Pinpoint the cell where the given text exists, returning its [x, y] midpoint coordinate. 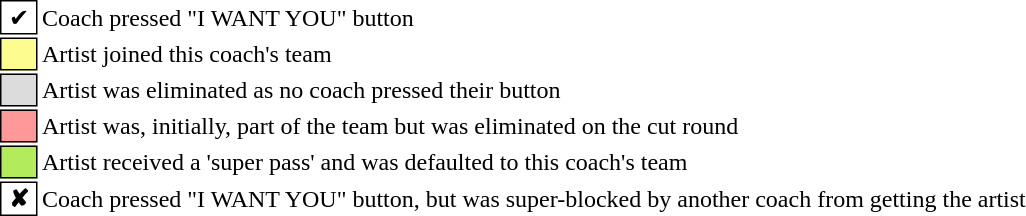
✘ [19, 199]
✔ [19, 17]
